Identify which cell holds the provided text, then report its [X, Y] central coordinate. 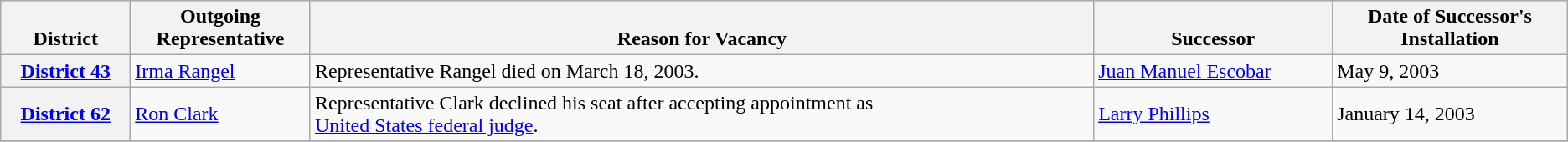
District 43 [65, 71]
Juan Manuel Escobar [1213, 71]
Successor [1213, 28]
Representative Clark declined his seat after accepting appointment asUnited States federal judge. [702, 114]
Reason for Vacancy [702, 28]
District 62 [65, 114]
OutgoingRepresentative [221, 28]
Representative Rangel died on March 18, 2003. [702, 71]
May 9, 2003 [1451, 71]
Date of Successor's Installation [1451, 28]
District [65, 28]
Larry Phillips [1213, 114]
Ron Clark [221, 114]
Irma Rangel [221, 71]
January 14, 2003 [1451, 114]
